Capture the cell that displays the provided text and extract its [X, Y] central coordinate. 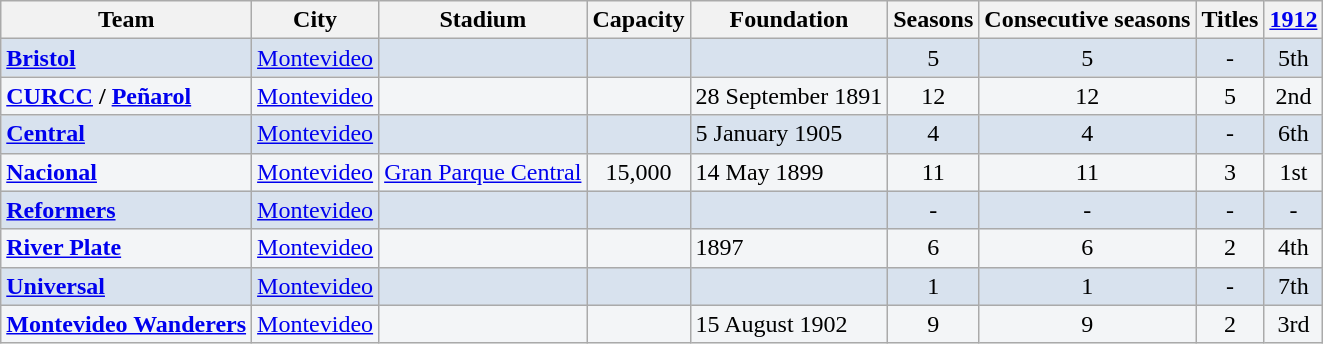
Stadium [483, 20]
2nd [1294, 96]
15 August 1902 [789, 324]
Foundation [789, 20]
Reformers [126, 210]
4th [1294, 248]
1912 [1294, 20]
Team [126, 20]
1897 [789, 248]
28 September 1891 [789, 96]
14 May 1899 [789, 172]
Universal [126, 286]
Nacional [126, 172]
Montevideo Wanderers [126, 324]
City [316, 20]
Gran Parque Central [483, 172]
Consecutive seasons [1088, 20]
3rd [1294, 324]
Central [126, 134]
River Plate [126, 248]
Capacity [638, 20]
1st [1294, 172]
Bristol [126, 58]
Titles [1230, 20]
6th [1294, 134]
Seasons [934, 20]
5th [1294, 58]
5 January 1905 [789, 134]
CURCC / Peñarol [126, 96]
15,000 [638, 172]
3 [1230, 172]
7th [1294, 286]
